From the cell containing the given text, extract its center point as (x, y) coordinate. 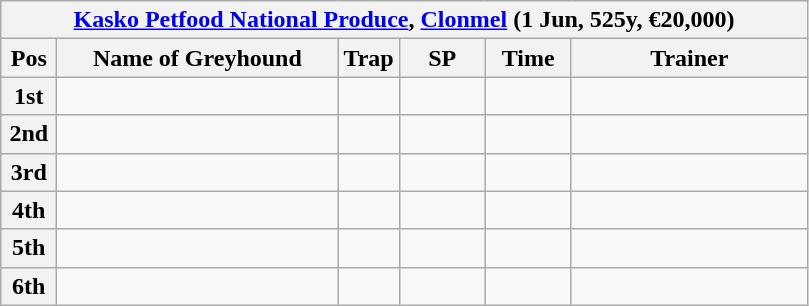
6th (29, 286)
5th (29, 248)
Time (528, 58)
1st (29, 96)
Pos (29, 58)
SP (442, 58)
4th (29, 210)
3rd (29, 172)
Trap (368, 58)
Kasko Petfood National Produce, Clonmel (1 Jun, 525y, €20,000) (404, 20)
Name of Greyhound (198, 58)
Trainer (689, 58)
2nd (29, 134)
